Locate the cell with the specified text and output its (x, y) center coordinate. 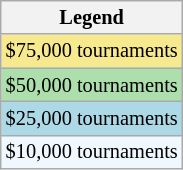
Legend (92, 17)
$10,000 tournaments (92, 152)
$25,000 tournaments (92, 118)
$75,000 tournaments (92, 51)
$50,000 tournaments (92, 85)
